Extract the (X, Y) coordinate from the center of the cell holding the provided text.  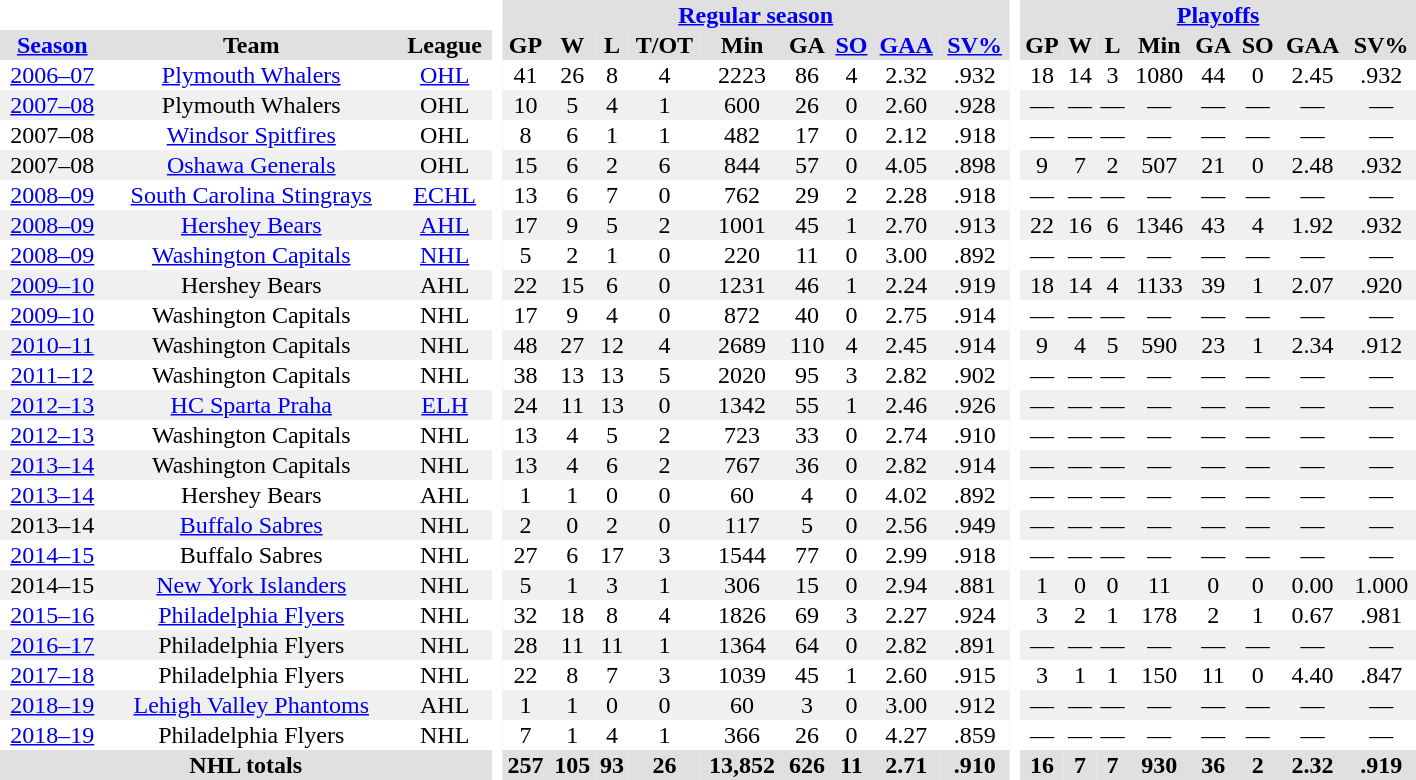
626 (808, 765)
2011–12 (52, 375)
2.12 (906, 135)
1346 (1160, 225)
2.94 (906, 585)
39 (1214, 285)
South Carolina Stingrays (252, 195)
590 (1160, 345)
28 (526, 645)
Playoffs (1218, 15)
2.34 (1313, 345)
43 (1214, 225)
1.92 (1313, 225)
872 (742, 315)
306 (742, 585)
46 (808, 285)
New York Islanders (252, 585)
.926 (974, 405)
Season (52, 45)
1342 (742, 405)
24 (526, 405)
10 (526, 105)
2015–16 (52, 615)
.902 (974, 375)
Regular season (756, 15)
1364 (742, 645)
Lehigh Valley Phantoms (252, 705)
40 (808, 315)
2.99 (906, 555)
.847 (1381, 675)
178 (1160, 615)
1001 (742, 225)
1080 (1160, 75)
0.67 (1313, 615)
.924 (974, 615)
69 (808, 615)
.898 (974, 165)
Team (252, 45)
2.70 (906, 225)
2.07 (1313, 285)
League (444, 45)
38 (526, 375)
2689 (742, 345)
12 (612, 345)
762 (742, 195)
Oshawa Generals (252, 165)
4.40 (1313, 675)
2.24 (906, 285)
366 (742, 735)
2.48 (1313, 165)
2016–17 (52, 645)
44 (1214, 75)
T/OT (664, 45)
.913 (974, 225)
1039 (742, 675)
2017–18 (52, 675)
48 (526, 345)
150 (1160, 675)
1133 (1160, 285)
41 (526, 75)
2223 (742, 75)
77 (808, 555)
95 (808, 375)
2.56 (906, 525)
930 (1160, 765)
2.74 (906, 435)
.915 (974, 675)
23 (1214, 345)
2.71 (906, 765)
93 (612, 765)
.928 (974, 105)
64 (808, 645)
ECHL (444, 195)
55 (808, 405)
2.28 (906, 195)
.859 (974, 735)
4.05 (906, 165)
.881 (974, 585)
86 (808, 75)
220 (742, 255)
110 (808, 345)
1544 (742, 555)
.920 (1381, 285)
723 (742, 435)
Windsor Spitfires (252, 135)
33 (808, 435)
.981 (1381, 615)
57 (808, 165)
NHL totals (246, 765)
HC Sparta Praha (252, 405)
2006–07 (52, 75)
29 (808, 195)
767 (742, 465)
257 (526, 765)
1826 (742, 615)
4.27 (906, 735)
1.000 (1381, 585)
844 (742, 165)
.949 (974, 525)
2.27 (906, 615)
482 (742, 135)
2.46 (906, 405)
32 (526, 615)
1231 (742, 285)
ELH (444, 405)
21 (1214, 165)
.891 (974, 645)
13,852 (742, 765)
105 (572, 765)
0.00 (1313, 585)
2010–11 (52, 345)
4.02 (906, 495)
600 (742, 105)
507 (1160, 165)
117 (742, 525)
2.75 (906, 315)
2020 (742, 375)
